Determine the [X, Y] coordinate at the center of the cell enclosing the given text.  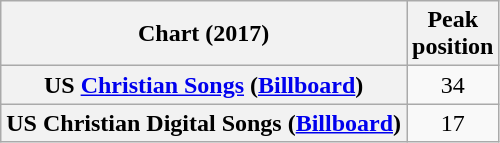
34 [453, 85]
US Christian Songs (Billboard) [204, 85]
17 [453, 123]
Chart (2017) [204, 34]
US Christian Digital Songs (Billboard) [204, 123]
Peakposition [453, 34]
